Determine the [x, y] coordinate at the center of the cell enclosing the given text.  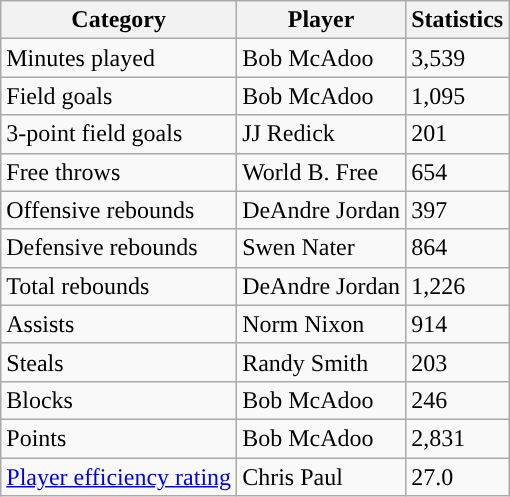
Free throws [119, 172]
Randy Smith [322, 362]
3-point field goals [119, 134]
Defensive rebounds [119, 248]
Category [119, 20]
Blocks [119, 400]
3,539 [458, 58]
246 [458, 400]
Minutes played [119, 58]
Player [322, 20]
JJ Redick [322, 134]
1,226 [458, 286]
Statistics [458, 20]
914 [458, 324]
654 [458, 172]
Norm Nixon [322, 324]
World B. Free [322, 172]
Offensive rebounds [119, 210]
Points [119, 438]
Assists [119, 324]
Swen Nater [322, 248]
1,095 [458, 96]
Steals [119, 362]
Player efficiency rating [119, 477]
201 [458, 134]
27.0 [458, 477]
Field goals [119, 96]
864 [458, 248]
2,831 [458, 438]
203 [458, 362]
Total rebounds [119, 286]
Chris Paul [322, 477]
397 [458, 210]
